Pinpoint the cell where the given text exists, returning its [X, Y] midpoint coordinate. 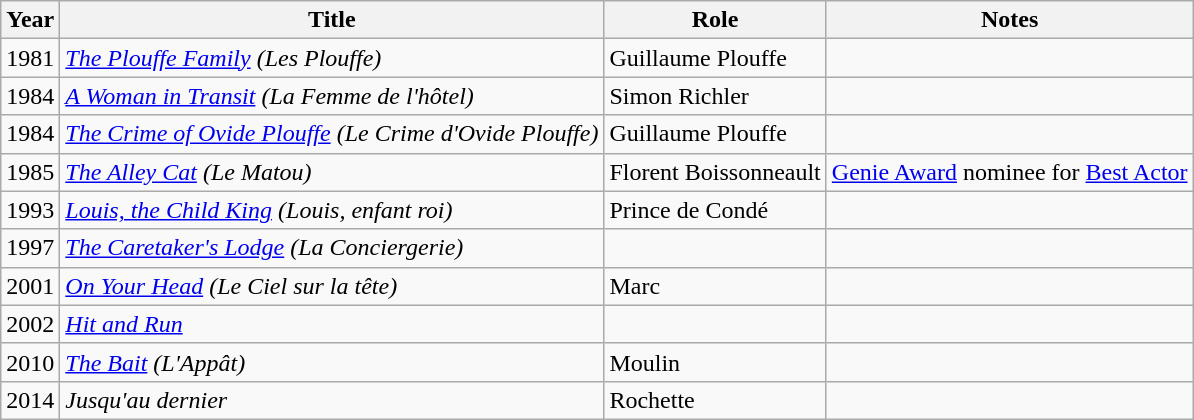
On Your Head (Le Ciel sur la tête) [332, 286]
Jusqu'au dernier [332, 400]
Moulin [715, 362]
2001 [30, 286]
Florent Boissonneault [715, 172]
1981 [30, 58]
1985 [30, 172]
Simon Richler [715, 96]
Prince de Condé [715, 210]
The Crime of Ovide Plouffe (Le Crime d'Ovide Plouffe) [332, 134]
Hit and Run [332, 324]
Year [30, 20]
Louis, the Child King (Louis, enfant roi) [332, 210]
Rochette [715, 400]
Notes [1010, 20]
2010 [30, 362]
The Alley Cat (Le Matou) [332, 172]
2002 [30, 324]
Genie Award nominee for Best Actor [1010, 172]
2014 [30, 400]
A Woman in Transit (La Femme de l'hôtel) [332, 96]
The Plouffe Family (Les Plouffe) [332, 58]
1993 [30, 210]
Title [332, 20]
The Caretaker's Lodge (La Conciergerie) [332, 248]
The Bait (L'Appât) [332, 362]
Marc [715, 286]
Role [715, 20]
1997 [30, 248]
